Capture the cell that displays the provided text and extract its [x, y] central coordinate. 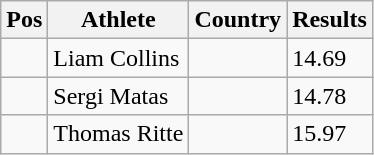
Country [238, 20]
Results [330, 20]
14.78 [330, 96]
Athlete [118, 20]
Thomas Ritte [118, 134]
15.97 [330, 134]
Sergi Matas [118, 96]
Liam Collins [118, 58]
14.69 [330, 58]
Pos [24, 20]
